Return [x, y] of the center of cell containing provided text 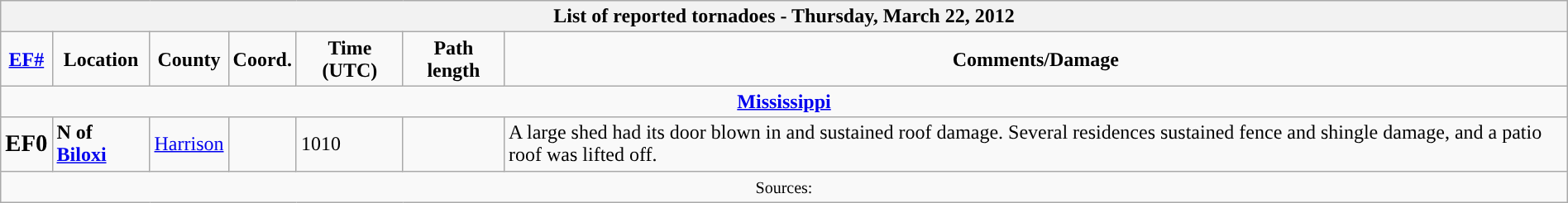
Comments/Damage [1035, 59]
Sources: [784, 186]
Harrison [189, 144]
Time (UTC) [349, 59]
Coord. [262, 59]
List of reported tornadoes - Thursday, March 22, 2012 [784, 17]
County [189, 59]
EF# [26, 59]
EF0 [26, 144]
1010 [349, 144]
Location [101, 59]
Mississippi [784, 101]
A large shed had its door blown in and sustained roof damage. Several residences sustained fence and shingle damage, and a patio roof was lifted off. [1035, 144]
N of Biloxi [101, 144]
Path length [453, 59]
